Find where the given text appears and provide that cell's center as (X, Y) coordinate. 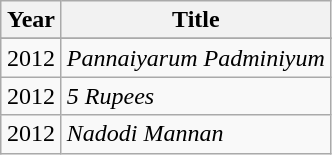
Pannaiyarum Padminiyum (196, 58)
5 Rupees (196, 96)
Nadodi Mannan (196, 134)
Title (196, 20)
Year (32, 20)
